Provide the [X, Y] coordinate of the cell's center where the given text is located.  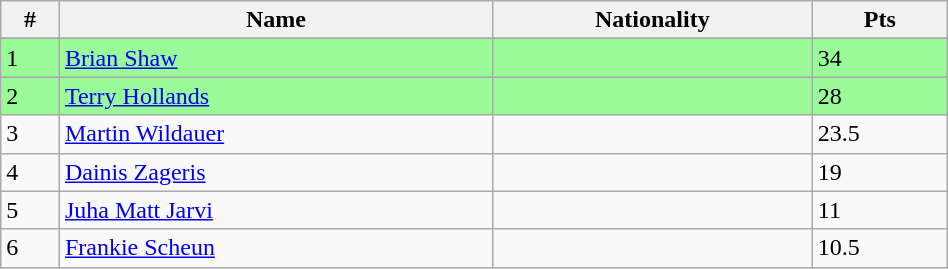
6 [30, 248]
2 [30, 96]
Martin Wildauer [276, 134]
28 [880, 96]
Name [276, 20]
34 [880, 58]
11 [880, 210]
Terry Hollands [276, 96]
10.5 [880, 248]
Juha Matt Jarvi [276, 210]
1 [30, 58]
Nationality [652, 20]
# [30, 20]
23.5 [880, 134]
4 [30, 172]
5 [30, 210]
Brian Shaw [276, 58]
Dainis Zageris [276, 172]
Pts [880, 20]
19 [880, 172]
Frankie Scheun [276, 248]
3 [30, 134]
